Identify which cell holds the provided text, then report its (x, y) central coordinate. 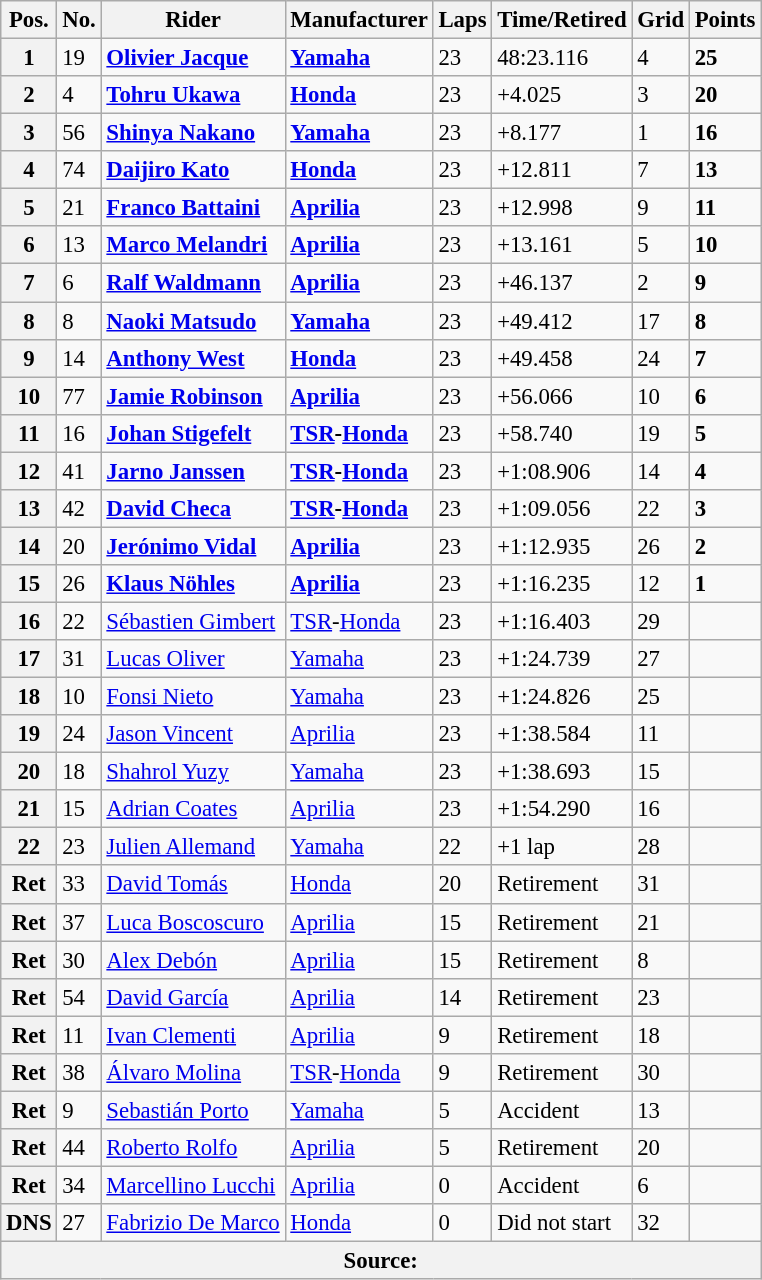
+49.458 (562, 358)
37 (79, 922)
+58.740 (562, 433)
DNS (29, 1223)
+1:16.403 (562, 621)
+1 lap (562, 847)
Naoki Matsudo (193, 321)
+1:24.739 (562, 659)
Shahrol Yuzy (193, 772)
David Tomás (193, 885)
Olivier Jacque (193, 58)
Manufacturer (359, 20)
29 (660, 621)
44 (79, 1148)
38 (79, 1073)
+49.412 (562, 321)
Sébastien Gimbert (193, 621)
+8.177 (562, 133)
+1:12.935 (562, 546)
Julien Allemand (193, 847)
+1:16.235 (562, 584)
32 (660, 1223)
David Checa (193, 509)
Lucas Oliver (193, 659)
Klaus Nöhles (193, 584)
Ivan Clementi (193, 1035)
Alex Debón (193, 960)
Time/Retired (562, 20)
Jamie Robinson (193, 396)
56 (79, 133)
Franco Battaini (193, 208)
77 (79, 396)
Sebastián Porto (193, 1110)
+12.811 (562, 170)
Did not start (562, 1223)
Anthony West (193, 358)
Pos. (29, 20)
+13.161 (562, 245)
Jason Vincent (193, 734)
33 (79, 885)
Roberto Rolfo (193, 1148)
Rider (193, 20)
Adrian Coates (193, 809)
Marco Melandri (193, 245)
Jerónimo Vidal (193, 546)
+1:54.290 (562, 809)
74 (79, 170)
Jarno Janssen (193, 471)
Daijiro Kato (193, 170)
54 (79, 997)
+1:09.056 (562, 509)
Tohru Ukawa (193, 95)
Johan Stigefelt (193, 433)
Ralf Waldmann (193, 283)
+1:38.584 (562, 734)
Grid (660, 20)
42 (79, 509)
Álvaro Molina (193, 1073)
No. (79, 20)
+56.066 (562, 396)
+4.025 (562, 95)
+1:38.693 (562, 772)
Points (724, 20)
+1:24.826 (562, 697)
Laps (462, 20)
+46.137 (562, 283)
41 (79, 471)
34 (79, 1185)
Shinya Nakano (193, 133)
Source: (381, 1261)
Fabrizio De Marco (193, 1223)
Luca Boscoscuro (193, 922)
Fonsi Nieto (193, 697)
+12.998 (562, 208)
48:23.116 (562, 58)
David García (193, 997)
28 (660, 847)
+1:08.906 (562, 471)
Marcellino Lucchi (193, 1185)
